Return (X, Y) of the center of cell containing provided text 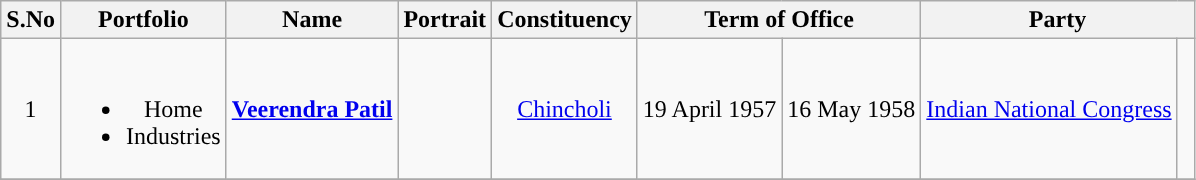
Veerendra Patil (312, 109)
Chincholi (565, 109)
Constituency (565, 20)
16 May 1958 (852, 109)
1 (31, 109)
S.No (31, 20)
Portfolio (143, 20)
Term of Office (778, 20)
Portrait (445, 20)
19 April 1957 (709, 109)
HomeIndustries (143, 109)
Party (1058, 20)
Indian National Congress (1049, 109)
Name (312, 20)
